Capture the cell that displays the provided text and extract its [X, Y] central coordinate. 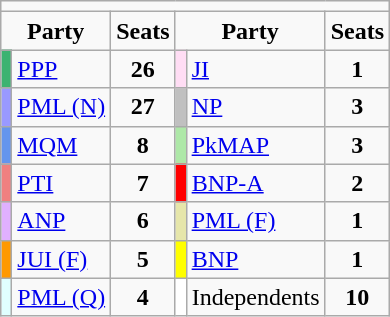
NP [256, 107]
JI [256, 69]
26 [143, 69]
Independents [256, 297]
PML (N) [62, 107]
PML (F) [256, 221]
6 [143, 221]
27 [143, 107]
BNP [256, 259]
PTI [62, 183]
PkMAP [256, 145]
PML (Q) [62, 297]
MQM [62, 145]
8 [143, 145]
ANP [62, 221]
5 [143, 259]
BNP-A [256, 183]
4 [143, 297]
JUI (F) [62, 259]
2 [357, 183]
10 [357, 297]
7 [143, 183]
PPP [62, 69]
